Provide the (X, Y) coordinate of the cell's center where the given text is located.  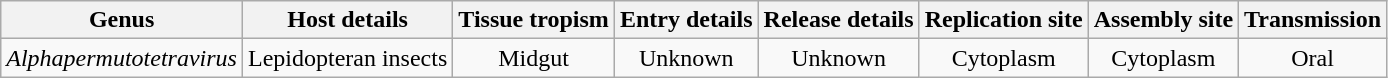
Midgut (534, 58)
Oral (1313, 58)
Assembly site (1163, 20)
Entry details (686, 20)
Transmission (1313, 20)
Release details (838, 20)
Tissue tropism (534, 20)
Alphapermutotetravirus (122, 58)
Host details (347, 20)
Lepidopteran insects (347, 58)
Genus (122, 20)
Replication site (1004, 20)
